Return the (X, Y) coordinate for the center point of the cell that contains the specified text.  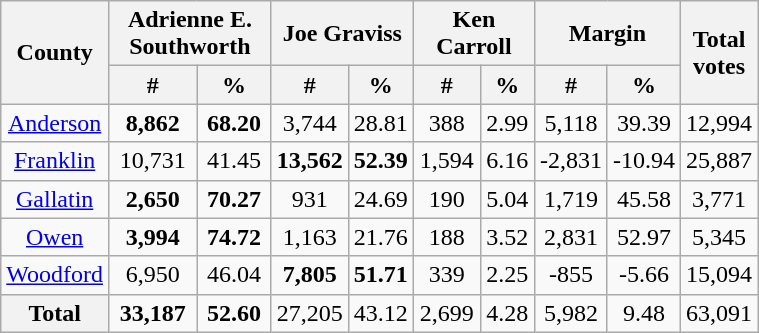
12,994 (720, 123)
1,719 (570, 199)
2.25 (507, 275)
70.27 (234, 199)
2,831 (570, 237)
-5.66 (644, 275)
Total (55, 313)
24.69 (380, 199)
Adrienne E. Southworth (190, 34)
388 (446, 123)
39.39 (644, 123)
13,562 (310, 161)
6.16 (507, 161)
6,950 (153, 275)
4.28 (507, 313)
188 (446, 237)
Joe Graviss (342, 34)
52.60 (234, 313)
3,994 (153, 237)
68.20 (234, 123)
33,187 (153, 313)
5,118 (570, 123)
1,594 (446, 161)
-2,831 (570, 161)
Franklin (55, 161)
3.52 (507, 237)
2.99 (507, 123)
1,163 (310, 237)
74.72 (234, 237)
County (55, 52)
Gallatin (55, 199)
5,982 (570, 313)
2,650 (153, 199)
41.45 (234, 161)
Anderson (55, 123)
27,205 (310, 313)
Totalvotes (720, 52)
Ken Carroll (474, 34)
25,887 (720, 161)
Woodford (55, 275)
63,091 (720, 313)
931 (310, 199)
10,731 (153, 161)
3,744 (310, 123)
28.81 (380, 123)
Owen (55, 237)
-855 (570, 275)
21.76 (380, 237)
2,699 (446, 313)
45.58 (644, 199)
339 (446, 275)
9.48 (644, 313)
5.04 (507, 199)
-10.94 (644, 161)
190 (446, 199)
52.97 (644, 237)
Margin (607, 34)
15,094 (720, 275)
7,805 (310, 275)
43.12 (380, 313)
8,862 (153, 123)
3,771 (720, 199)
5,345 (720, 237)
51.71 (380, 275)
46.04 (234, 275)
52.39 (380, 161)
